Identify which cell holds the provided text, then report its [x, y] central coordinate. 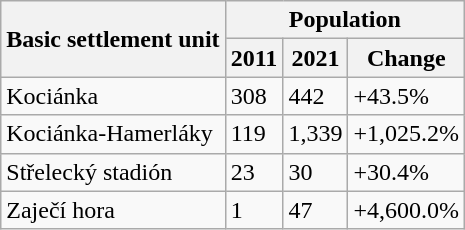
1,339 [316, 134]
Zaječí hora [113, 210]
442 [316, 96]
2011 [254, 58]
Střelecký stadión [113, 172]
2021 [316, 58]
119 [254, 134]
23 [254, 172]
1 [254, 210]
Population [344, 20]
Kociánka-Hamerláky [113, 134]
47 [316, 210]
Basic settlement unit [113, 39]
30 [316, 172]
+1,025.2% [406, 134]
308 [254, 96]
Change [406, 58]
Kociánka [113, 96]
+30.4% [406, 172]
+4,600.0% [406, 210]
+43.5% [406, 96]
